Find where the given text appears and provide that cell's center as [X, Y] coordinate. 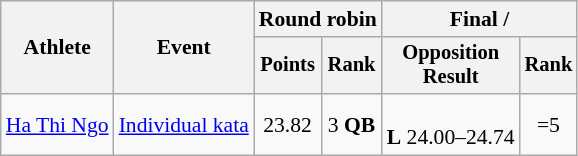
L 24.00–24.74 [451, 124]
Event [184, 48]
Points [288, 66]
OppositionResult [451, 66]
Individual kata [184, 124]
Athlete [58, 48]
23.82 [288, 124]
Round robin [318, 19]
Final / [480, 19]
Ha Thi Ngo [58, 124]
3 QB [351, 124]
=5 [549, 124]
